For the text-containing cell, return its midpoint in (X, Y) coordinate format. 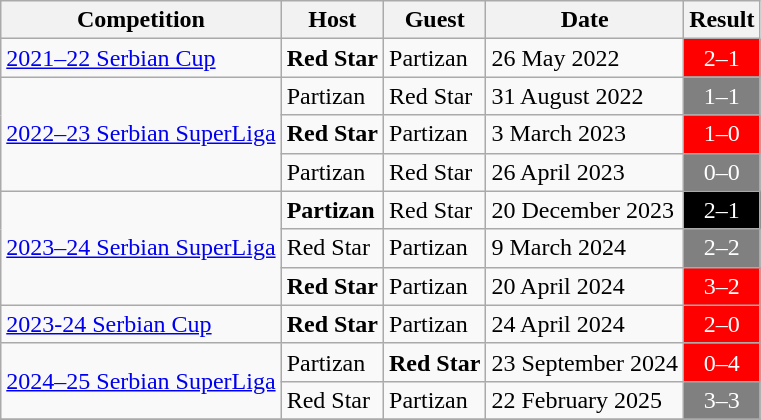
26 May 2022 (585, 58)
2021–22 Serbian Cup (141, 58)
2024–25 Serbian SuperLiga (141, 381)
Host (332, 20)
24 April 2024 (585, 324)
3–2 (722, 286)
Guest (435, 20)
3 March 2023 (585, 134)
2–2 (722, 248)
31 August 2022 (585, 96)
2023-24 Serbian Cup (141, 324)
Competition (141, 20)
1–1 (722, 96)
2–0 (722, 324)
20 December 2023 (585, 210)
Result (722, 20)
3–3 (722, 400)
20 April 2024 (585, 286)
0–0 (722, 172)
Date (585, 20)
2023–24 Serbian SuperLiga (141, 248)
0–4 (722, 362)
1–0 (722, 134)
22 February 2025 (585, 400)
2022–23 Serbian SuperLiga (141, 134)
23 September 2024 (585, 362)
26 April 2023 (585, 172)
9 March 2024 (585, 248)
